Capture the cell that displays the provided text and extract its (x, y) central coordinate. 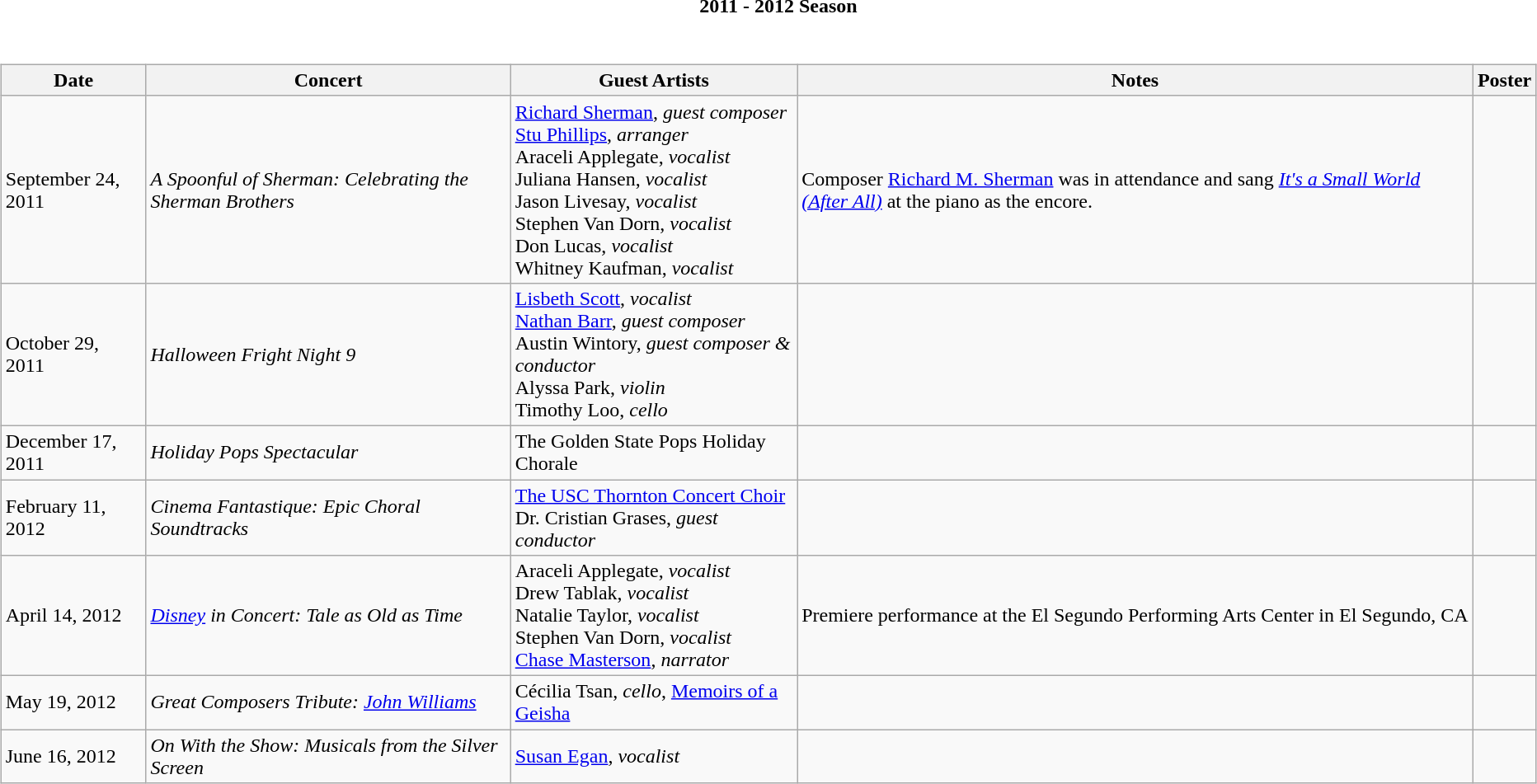
April 14, 2012 (73, 616)
Great Composers Tribute: John Williams (328, 702)
Cinema Fantastique: Epic Choral Soundtracks (328, 518)
The Golden State Pops Holiday Chorale (653, 452)
Halloween Fright Night 9 (328, 354)
Premiere performance at the El Segundo Performing Arts Center in El Segundo, CA (1135, 616)
Date (73, 80)
Araceli Applegate, vocalist Drew Tablak, vocalistNatalie Taylor, vocalistStephen Van Dorn, vocalistChase Masterson, narrator (653, 616)
Concert (328, 80)
Lisbeth Scott, vocalist Nathan Barr, guest composer Austin Wintory, guest composer & conductor Alyssa Park, violin Timothy Loo, cello (653, 354)
June 16, 2012 (73, 757)
The USC Thornton Concert Choir Dr. Cristian Grases, guest conductor (653, 518)
On With the Show: Musicals from the Silver Screen (328, 757)
May 19, 2012 (73, 702)
Disney in Concert: Tale as Old as Time (328, 616)
Notes (1135, 80)
Holiday Pops Spectacular (328, 452)
Susan Egan, vocalist (653, 757)
October 29, 2011 (73, 354)
Composer Richard M. Sherman was in attendance and sang It's a Small World (After All) at the piano as the encore. (1135, 190)
Poster (1504, 80)
Guest Artists (653, 80)
A Spoonful of Sherman: Celebrating the Sherman Brothers (328, 190)
December 17, 2011 (73, 452)
Cécilia Tsan, cello, Memoirs of a Geisha (653, 702)
September 24, 2011 (73, 190)
February 11, 2012 (73, 518)
